Locate the cell with the specified text and output its [X, Y] center coordinate. 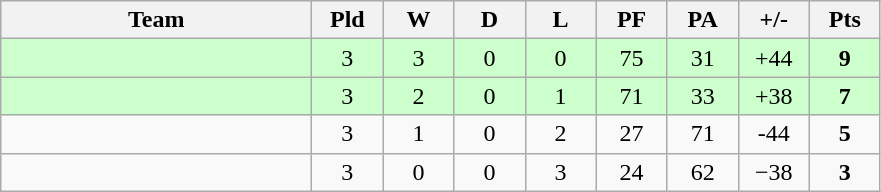
33 [702, 96]
9 [844, 58]
PF [632, 20]
Pts [844, 20]
31 [702, 58]
-44 [774, 134]
D [490, 20]
PA [702, 20]
Team [156, 20]
+44 [774, 58]
−38 [774, 172]
62 [702, 172]
27 [632, 134]
5 [844, 134]
+/- [774, 20]
7 [844, 96]
W [418, 20]
24 [632, 172]
75 [632, 58]
Pld [348, 20]
+38 [774, 96]
L [560, 20]
